Return the (x, y) coordinate for the center point of the cell that contains the specified text.  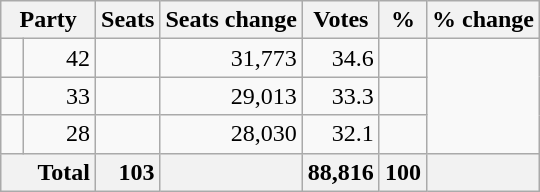
Party (48, 20)
Votes (340, 20)
33 (59, 96)
34.6 (340, 58)
28 (59, 134)
28,030 (231, 134)
% (402, 20)
% change (482, 20)
33.3 (340, 96)
Total (48, 172)
103 (128, 172)
100 (402, 172)
42 (59, 58)
Seats (128, 20)
88,816 (340, 172)
31,773 (231, 58)
Seats change (231, 20)
29,013 (231, 96)
32.1 (340, 134)
